Detect which cell encompasses the target text, then output its [x, y] center coordinate. 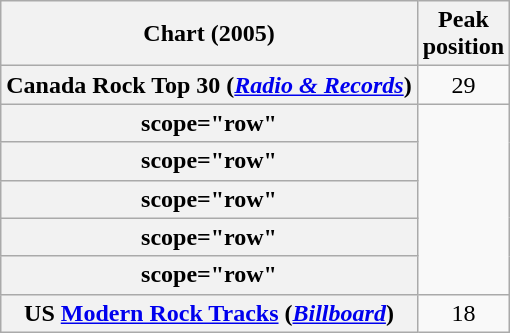
Peakposition [463, 34]
29 [463, 85]
18 [463, 313]
US Modern Rock Tracks (Billboard) [209, 313]
Canada Rock Top 30 (Radio & Records) [209, 85]
Chart (2005) [209, 34]
